Identify which cell holds the provided text, then report its [X, Y] central coordinate. 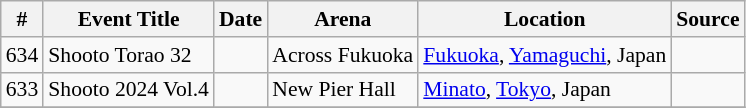
Minato, Tokyo, Japan [544, 90]
633 [22, 90]
Arena [342, 19]
# [22, 19]
Event Title [128, 19]
Fukuoka, Yamaguchi, Japan [544, 55]
Across Fukuoka [342, 55]
New Pier Hall [342, 90]
Date [240, 19]
Shooto Torao 32 [128, 55]
Location [544, 19]
Shooto 2024 Vol.4 [128, 90]
Source [708, 19]
634 [22, 55]
